Find where the given text appears and provide that cell's center as [x, y] coordinate. 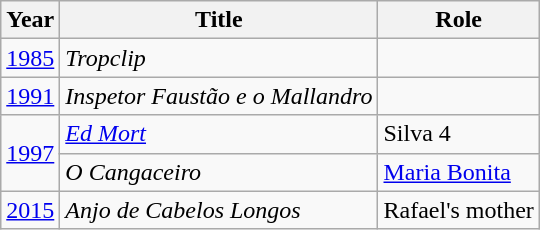
1997 [30, 153]
Ed Mort [219, 134]
Silva 4 [458, 134]
Rafael's mother [458, 210]
Inspetor Faustão e o Mallandro [219, 96]
1985 [30, 58]
2015 [30, 210]
Role [458, 20]
Anjo de Cabelos Longos [219, 210]
Year [30, 20]
Title [219, 20]
O Cangaceiro [219, 172]
1991 [30, 96]
Maria Bonita [458, 172]
Tropclip [219, 58]
